Detect which cell encompasses the target text, then output its [x, y] center coordinate. 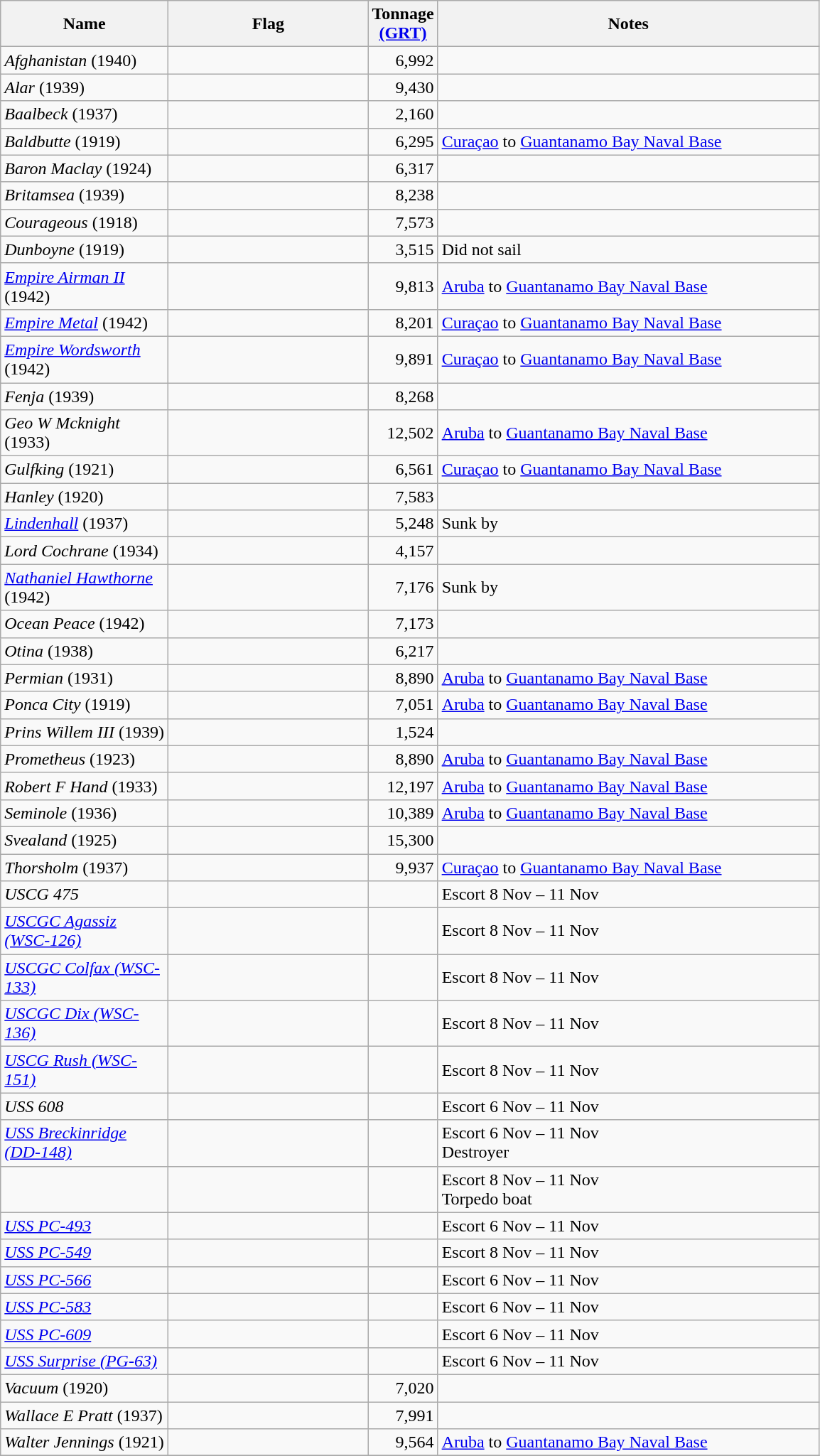
Flag [269, 24]
Baalbeck (1937) [85, 114]
Geo W Mcknight (1933) [85, 433]
Prins Willem III (1939) [85, 732]
USS PC-609 [85, 1334]
7,573 [403, 222]
USS PC-549 [85, 1253]
Otina (1938) [85, 651]
Empire Wordsworth (1942) [85, 360]
USS PC-566 [85, 1280]
Escort 8 Nov – 11 NovTorpedo boat [628, 1190]
USS 608 [85, 1106]
Courageous (1918) [85, 222]
7,176 [403, 587]
USS Surprise (PG-63) [85, 1361]
Thorsholm (1937) [85, 868]
9,891 [403, 360]
USCGC Colfax (WSC-133) [85, 978]
USCGC Agassiz (WSC-126) [85, 931]
Prometheus (1923) [85, 759]
7,991 [403, 1415]
12,502 [403, 433]
Did not sail [628, 249]
4,157 [403, 551]
Britamsea (1939) [85, 195]
6,561 [403, 470]
Hanley (1920) [85, 497]
Wallace E Pratt (1937) [85, 1415]
Seminole (1936) [85, 813]
Fenja (1939) [85, 396]
Ocean Peace (1942) [85, 624]
Baron Maclay (1924) [85, 168]
10,389 [403, 813]
Svealand (1925) [85, 840]
6,217 [403, 651]
USCGC Dix (WSC-136) [85, 1023]
3,515 [403, 249]
Dunboyne (1919) [85, 249]
9,813 [403, 286]
Gulfking (1921) [85, 470]
6,317 [403, 168]
15,300 [403, 840]
7,173 [403, 624]
8,201 [403, 323]
9,564 [403, 1442]
USS PC-493 [85, 1226]
Name [85, 24]
8,268 [403, 396]
Permian (1931) [85, 678]
8,238 [403, 195]
7,020 [403, 1388]
USS Breckinridge (DD-148) [85, 1143]
Vacuum (1920) [85, 1388]
9,430 [403, 87]
USS PC-583 [85, 1307]
Nathaniel Hawthorne (1942) [85, 587]
Empire Metal (1942) [85, 323]
9,937 [403, 868]
7,051 [403, 705]
Escort 6 Nov – 11 NovDestroyer [628, 1143]
5,248 [403, 524]
USCG Rush (WSC-151) [85, 1070]
Empire Airman II (1942) [85, 286]
Baldbutte (1919) [85, 141]
2,160 [403, 114]
7,583 [403, 497]
6,992 [403, 60]
Tonnage (GRT) [403, 24]
Lord Cochrane (1934) [85, 551]
Lindenhall (1937) [85, 524]
12,197 [403, 786]
Robert F Hand (1933) [85, 786]
6,295 [403, 141]
Afghanistan (1940) [85, 60]
Walter Jennings (1921) [85, 1442]
1,524 [403, 732]
Notes [628, 24]
Ponca City (1919) [85, 705]
USCG 475 [85, 895]
Alar (1939) [85, 87]
